Capture the cell that displays the provided text and extract its [X, Y] central coordinate. 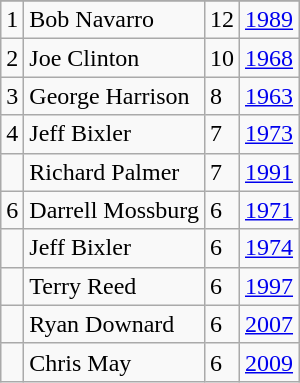
1991 [268, 172]
10 [222, 58]
Terry Reed [114, 286]
Joe Clinton [114, 58]
1 [12, 20]
12 [222, 20]
8 [222, 96]
1974 [268, 248]
4 [12, 134]
Chris May [114, 362]
2 [12, 58]
2009 [268, 362]
1989 [268, 20]
1971 [268, 210]
George Harrison [114, 96]
1968 [268, 58]
1973 [268, 134]
3 [12, 96]
1997 [268, 286]
Darrell Mossburg [114, 210]
2007 [268, 324]
Bob Navarro [114, 20]
Ryan Downard [114, 324]
1963 [268, 96]
Richard Palmer [114, 172]
